Detect which cell encompasses the target text, then output its (X, Y) center coordinate. 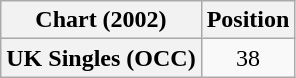
Chart (2002) (101, 20)
38 (248, 58)
Position (248, 20)
UK Singles (OCC) (101, 58)
